Return [X, Y] of the center of cell containing provided text 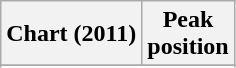
Chart (2011) [72, 34]
Peakposition [188, 34]
